Return the [x, y] coordinate for the center point of the cell that contains the specified text.  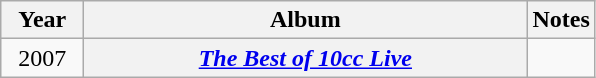
Album [306, 20]
The Best of 10cc Live [306, 58]
2007 [42, 58]
Notes [561, 20]
Year [42, 20]
